Return [X, Y] of the center of cell containing provided text 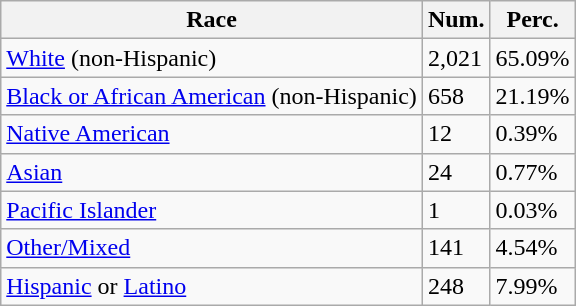
Perc. [532, 20]
12 [456, 134]
White (non-Hispanic) [212, 58]
Num. [456, 20]
0.77% [532, 172]
658 [456, 96]
Other/Mixed [212, 248]
0.03% [532, 210]
1 [456, 210]
141 [456, 248]
65.09% [532, 58]
Pacific Islander [212, 210]
0.39% [532, 134]
21.19% [532, 96]
Native American [212, 134]
Black or African American (non-Hispanic) [212, 96]
7.99% [532, 286]
Hispanic or Latino [212, 286]
2,021 [456, 58]
Race [212, 20]
Asian [212, 172]
248 [456, 286]
4.54% [532, 248]
24 [456, 172]
